Search for the cell housing the specified text and yield its (X, Y) center coordinate. 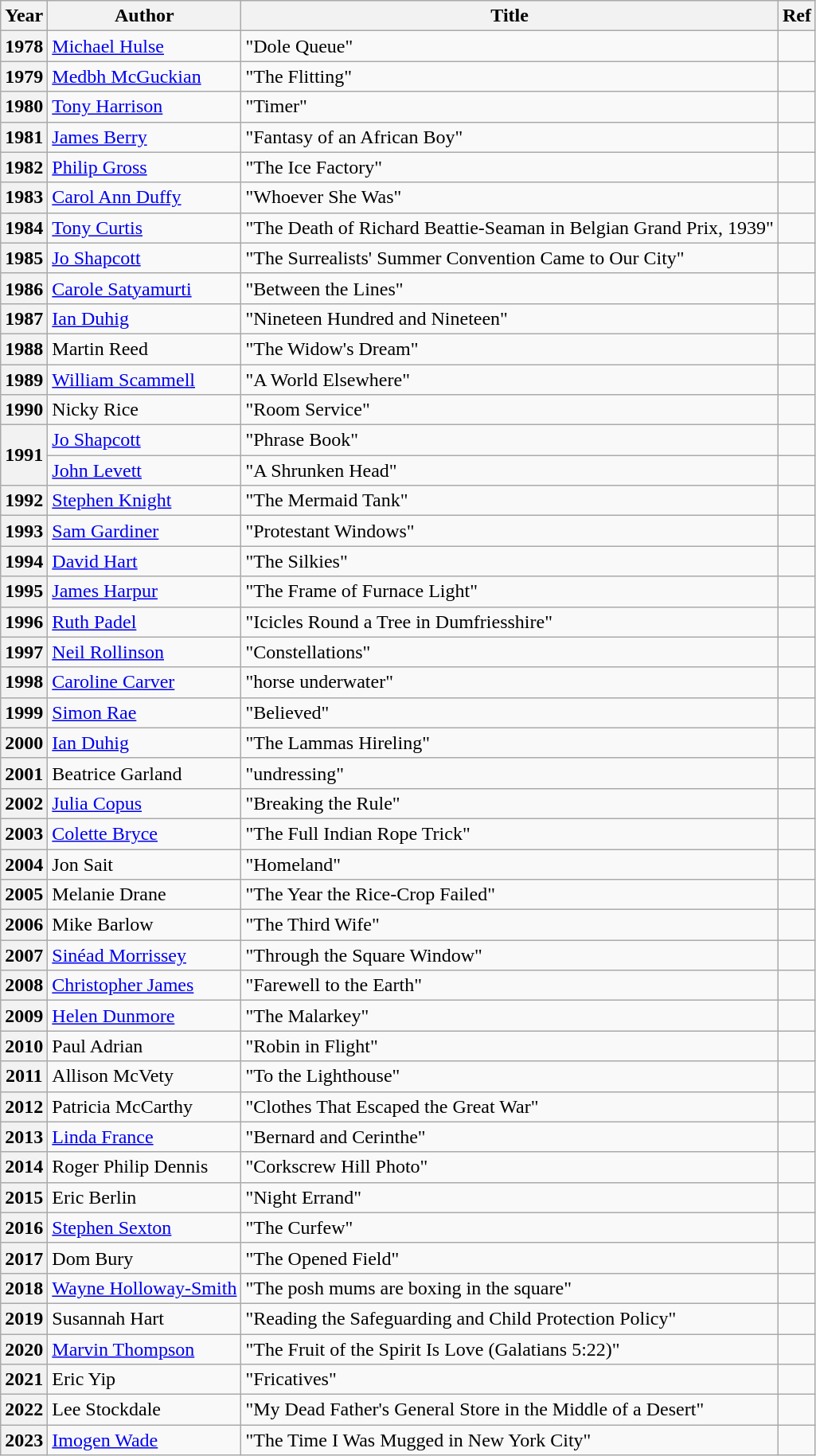
1982 (24, 167)
Medbh McGuckian (145, 76)
Susannah Hart (145, 1318)
2020 (24, 1349)
John Levett (145, 470)
1992 (24, 501)
Roger Philip Dennis (145, 1167)
2015 (24, 1197)
"The Malarkey" (510, 1016)
Wayne Holloway-Smith (145, 1288)
1986 (24, 288)
"undressing" (510, 773)
"The Ice Factory" (510, 167)
2017 (24, 1258)
2008 (24, 986)
William Scammell (145, 380)
2000 (24, 743)
"Room Service" (510, 410)
Simon Rae (145, 712)
"The Widow's Dream" (510, 349)
David Hart (145, 561)
Caroline Carver (145, 682)
"horse underwater" (510, 682)
2016 (24, 1228)
"Night Errand" (510, 1197)
James Berry (145, 137)
Julia Copus (145, 803)
Paul Adrian (145, 1046)
Lee Stockdale (145, 1410)
"Farewell to the Earth" (510, 986)
Christopher James (145, 986)
"Through the Square Window" (510, 955)
Tony Curtis (145, 228)
"Fricatives" (510, 1380)
"Icicles Round a Tree in Dumfriesshire" (510, 622)
"Whoever She Was" (510, 197)
"Dole Queue" (510, 46)
1999 (24, 712)
Nicky Rice (145, 410)
"The Third Wife" (510, 925)
2001 (24, 773)
2021 (24, 1380)
2023 (24, 1440)
"The Time I Was Mugged in New York City" (510, 1440)
Linda France (145, 1137)
1994 (24, 561)
"Nineteen Hundred and Nineteen" (510, 318)
2004 (24, 864)
Stephen Knight (145, 501)
"The Flitting" (510, 76)
"The Opened Field" (510, 1258)
"Bernard and Cerinthe" (510, 1137)
Tony Harrison (145, 107)
Author (145, 16)
Marvin Thompson (145, 1349)
"Reading the Safeguarding and Child Protection Policy" (510, 1318)
Title (510, 16)
"Robin in Flight" (510, 1046)
Sam Gardiner (145, 531)
1979 (24, 76)
2005 (24, 895)
"Corkscrew Hill Photo" (510, 1167)
1995 (24, 591)
1978 (24, 46)
Allison McVety (145, 1076)
1988 (24, 349)
"Protestant Windows" (510, 531)
1991 (24, 455)
2007 (24, 955)
Year (24, 16)
"The Mermaid Tank" (510, 501)
1985 (24, 258)
Sinéad Morrissey (145, 955)
1987 (24, 318)
1984 (24, 228)
1980 (24, 107)
1981 (24, 137)
"The Death of Richard Beattie-Seaman in Belgian Grand Prix, 1939" (510, 228)
Imogen Wade (145, 1440)
"The Fruit of the Spirit Is Love (Galatians 5:22)" (510, 1349)
1989 (24, 380)
Colette Bryce (145, 833)
1990 (24, 410)
James Harpur (145, 591)
Eric Berlin (145, 1197)
"The Full Indian Rope Trick" (510, 833)
2012 (24, 1107)
2011 (24, 1076)
Neil Rollinson (145, 652)
"The Curfew" (510, 1228)
Beatrice Garland (145, 773)
"To the Lighthouse" (510, 1076)
"Homeland" (510, 864)
Philip Gross (145, 167)
1996 (24, 622)
"Believed" (510, 712)
Ref (796, 16)
Ruth Padel (145, 622)
2003 (24, 833)
2022 (24, 1410)
Carole Satyamurti (145, 288)
2019 (24, 1318)
Jon Sait (145, 864)
2002 (24, 803)
2014 (24, 1167)
2006 (24, 925)
Mike Barlow (145, 925)
2018 (24, 1288)
"Breaking the Rule" (510, 803)
2013 (24, 1137)
Michael Hulse (145, 46)
Stephen Sexton (145, 1228)
"A Shrunken Head" (510, 470)
"Clothes That Escaped the Great War" (510, 1107)
"The posh mums are boxing in the square" (510, 1288)
1997 (24, 652)
"The Year the Rice-Crop Failed" (510, 895)
"The Lammas Hireling" (510, 743)
"Phrase Book" (510, 440)
"The Frame of Furnace Light" (510, 591)
1998 (24, 682)
1983 (24, 197)
"A World Elsewhere" (510, 380)
Helen Dunmore (145, 1016)
"Between the Lines" (510, 288)
"Constellations" (510, 652)
"The Silkies" (510, 561)
"The Surrealists' Summer Convention Came to Our City" (510, 258)
Martin Reed (145, 349)
Melanie Drane (145, 895)
2009 (24, 1016)
"Timer" (510, 107)
Eric Yip (145, 1380)
1993 (24, 531)
"Fantasy of an African Boy" (510, 137)
2010 (24, 1046)
Carol Ann Duffy (145, 197)
Patricia McCarthy (145, 1107)
Dom Bury (145, 1258)
"My Dead Father's General Store in the Middle of a Desert" (510, 1410)
